Output the (X, Y) coordinate of the center of the cell containing the given text.  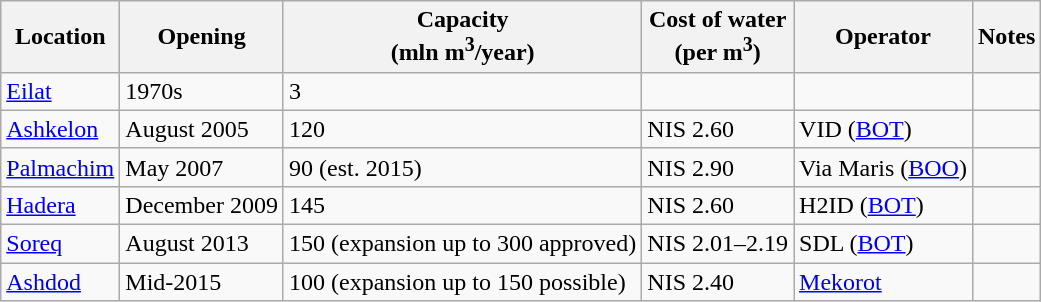
1970s (202, 91)
VID (BOT) (884, 129)
Soreq (60, 244)
NIS 2.40 (718, 282)
150 (expansion up to 300 approved) (462, 244)
Palmachim (60, 167)
Opening (202, 37)
Capacity (mln m3/year) (462, 37)
Hadera (60, 205)
August 2013 (202, 244)
H2ID (BOT) (884, 205)
Mekorot (884, 282)
December 2009 (202, 205)
Via Maris (BOO) (884, 167)
145 (462, 205)
90 (est. 2015) (462, 167)
SDL (BOT) (884, 244)
3 (462, 91)
Ashkelon (60, 129)
NIS 2.90 (718, 167)
NIS 2.01–2.19 (718, 244)
Cost of water (per m3) (718, 37)
Notes (1006, 37)
100 (expansion up to 150 possible) (462, 282)
120 (462, 129)
Eilat (60, 91)
May 2007 (202, 167)
August 2005 (202, 129)
Operator (884, 37)
Location (60, 37)
Mid-2015 (202, 282)
Ashdod (60, 282)
